From the cell containing the given text, extract its center point as [x, y] coordinate. 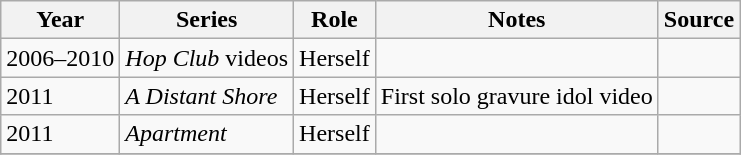
Notes [516, 20]
2006–2010 [60, 58]
Year [60, 20]
Apartment [207, 134]
First solo gravure idol video [516, 96]
Hop Club videos [207, 58]
Role [335, 20]
A Distant Shore [207, 96]
Series [207, 20]
Source [698, 20]
